Locate the cell with the specified text and output its [x, y] center coordinate. 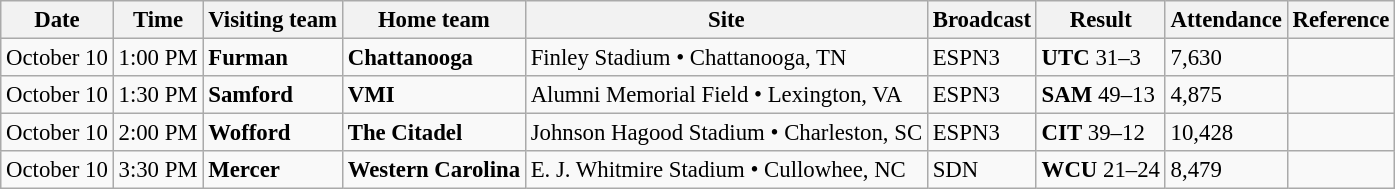
Result [1100, 20]
Site [726, 20]
4,875 [1226, 95]
SDN [982, 170]
The Citadel [434, 133]
Johnson Hagood Stadium • Charleston, SC [726, 133]
WCU 21–24 [1100, 170]
Date [57, 20]
Western Carolina [434, 170]
3:30 PM [158, 170]
E. J. Whitmire Stadium • Cullowhee, NC [726, 170]
Visiting team [272, 20]
1:00 PM [158, 58]
1:30 PM [158, 95]
Finley Stadium • Chattanooga, TN [726, 58]
Chattanooga [434, 58]
CIT 39–12 [1100, 133]
Attendance [1226, 20]
8,479 [1226, 170]
Wofford [272, 133]
Furman [272, 58]
Broadcast [982, 20]
7,630 [1226, 58]
Mercer [272, 170]
Time [158, 20]
VMI [434, 95]
Alumni Memorial Field • Lexington, VA [726, 95]
SAM 49–13 [1100, 95]
2:00 PM [158, 133]
Home team [434, 20]
Samford [272, 95]
Reference [1341, 20]
UTC 31–3 [1100, 58]
10,428 [1226, 133]
